Pinpoint the cell where the given text exists, returning its [X, Y] midpoint coordinate. 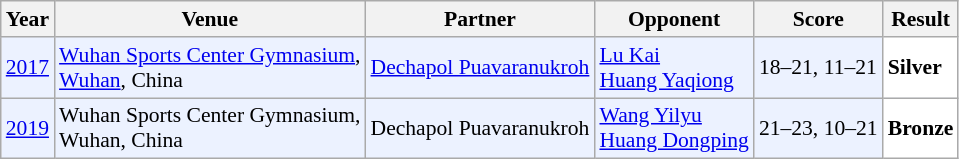
Bronze [921, 128]
2017 [28, 68]
Year [28, 19]
Opponent [674, 19]
18–21, 11–21 [818, 68]
Partner [480, 19]
Lu Kai Huang Yaqiong [674, 68]
Venue [210, 19]
Silver [921, 68]
Result [921, 19]
Wang Yilyu Huang Dongping [674, 128]
2019 [28, 128]
Score [818, 19]
21–23, 10–21 [818, 128]
